Extract the (x, y) coordinate from the center of the cell holding the provided text.  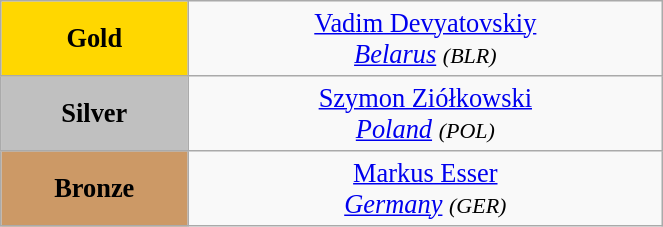
Szymon ZiółkowskiPoland (POL) (426, 112)
Markus EsserGermany (GER) (426, 188)
Bronze (94, 188)
Silver (94, 112)
Vadim DevyatovskiyBelarus (BLR) (426, 38)
Gold (94, 38)
